For the text-containing cell, return its midpoint in [x, y] coordinate format. 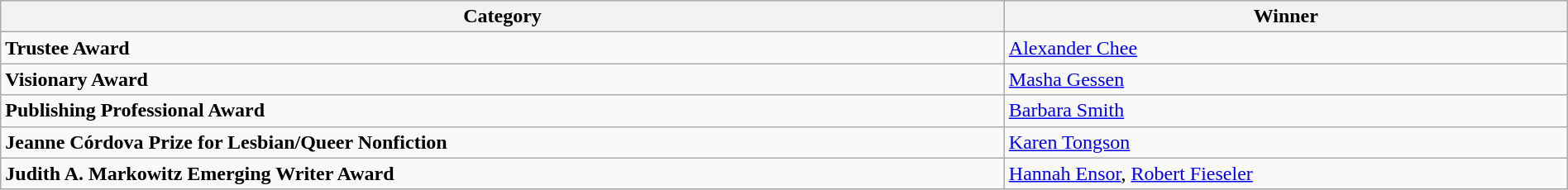
Jeanne Córdova Prize for Lesbian/Queer Nonfiction [503, 142]
Masha Gessen [1285, 79]
Category [503, 17]
Karen Tongson [1285, 142]
Hannah Ensor, Robert Fieseler [1285, 173]
Visionary Award [503, 79]
Trustee Award [503, 48]
Barbara Smith [1285, 111]
Winner [1285, 17]
Publishing Professional Award [503, 111]
Alexander Chee [1285, 48]
Judith A. Markowitz Emerging Writer Award [503, 173]
